From the cell containing the given text, extract its center point as [X, Y] coordinate. 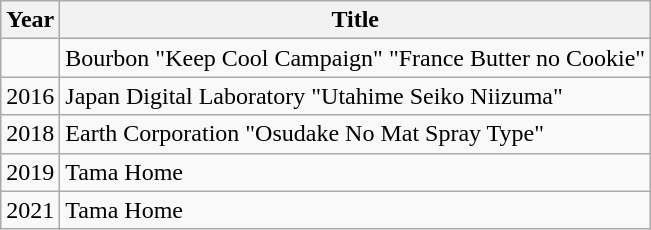
2021 [30, 210]
2019 [30, 172]
Earth Corporation "Osudake No Mat Spray Type" [356, 134]
Japan Digital Laboratory "Utahime Seiko Niizuma" [356, 96]
Bourbon "Keep Cool Campaign" "France Butter no Cookie" [356, 58]
2016 [30, 96]
2018 [30, 134]
Year [30, 20]
Title [356, 20]
